Extract the (x, y) coordinate from the center of the cell holding the provided text.  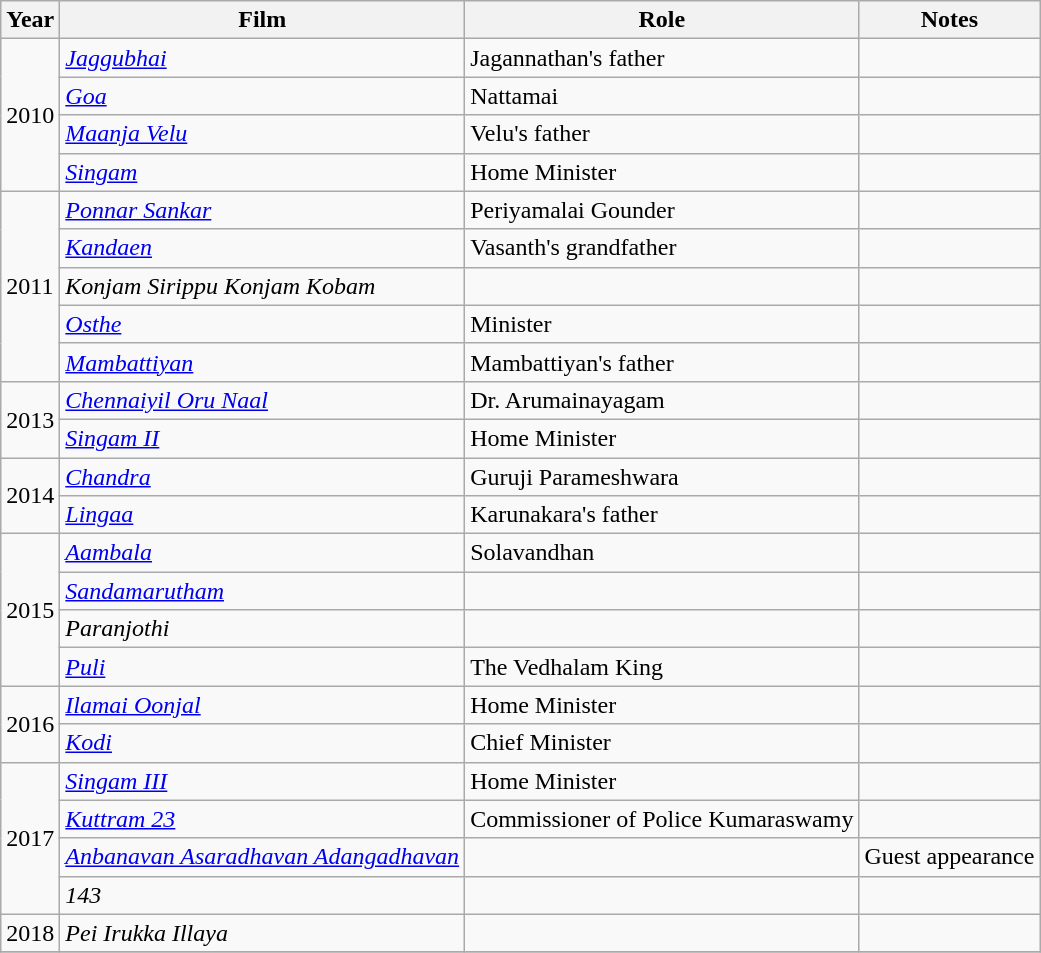
Anbanavan Asaradhavan Adangadhavan (262, 857)
Notes (950, 20)
2014 (30, 496)
2016 (30, 724)
Goa (262, 96)
Mambattiyan's father (662, 362)
Film (262, 20)
143 (262, 895)
Ilamai Oonjal (262, 705)
2018 (30, 933)
Singam III (262, 781)
Mambattiyan (262, 362)
2013 (30, 419)
Ponnar Sankar (262, 210)
Solavandhan (662, 553)
Paranjothi (262, 629)
Year (30, 20)
Singam II (262, 438)
Kandaen (262, 248)
Jaggubhai (262, 58)
Guruji Parameshwara (662, 477)
Singam (262, 172)
Chandra (262, 477)
Chennaiyil Oru Naal (262, 400)
Puli (262, 667)
Guest appearance (950, 857)
2017 (30, 838)
Lingaa (262, 515)
Kuttram 23 (262, 819)
Nattamai (662, 96)
Jagannathan's father (662, 58)
2010 (30, 115)
Velu's father (662, 134)
Vasanth's grandfather (662, 248)
2015 (30, 610)
Minister (662, 324)
Periyamalai Gounder (662, 210)
2011 (30, 286)
Aambala (262, 553)
Osthe (262, 324)
Dr. Arumainayagam (662, 400)
Konjam Sirippu Konjam Kobam (262, 286)
Pei Irukka Illaya (262, 933)
Maanja Velu (262, 134)
Commissioner of Police Kumaraswamy (662, 819)
Role (662, 20)
Sandamarutham (262, 591)
Karunakara's father (662, 515)
The Vedhalam King (662, 667)
Kodi (262, 743)
Chief Minister (662, 743)
